For the text-containing cell, return its midpoint in [X, Y] coordinate format. 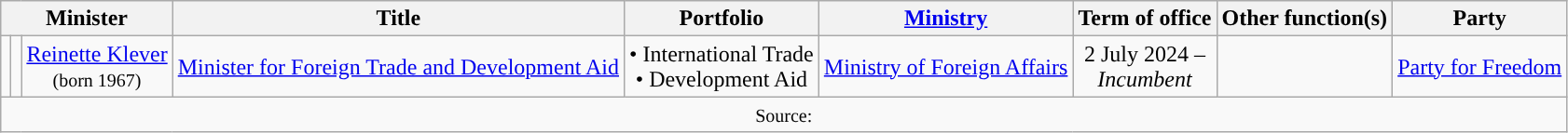
Party [1480, 19]
Ministry of Foreign Affairs [945, 67]
Ministry [945, 19]
• International Trade • Development Aid [722, 67]
Reinette Klever (born 1967) [97, 67]
Portfolio [722, 19]
Source: [784, 114]
2 July 2024 – Incumbent [1145, 67]
Term of office [1145, 19]
Party for Freedom [1480, 67]
Minister for Foreign Trade and Development Aid [398, 67]
Title [398, 19]
Other function(s) [1305, 19]
Minister [87, 19]
